Output the (X, Y) coordinate of the center of the cell containing the given text.  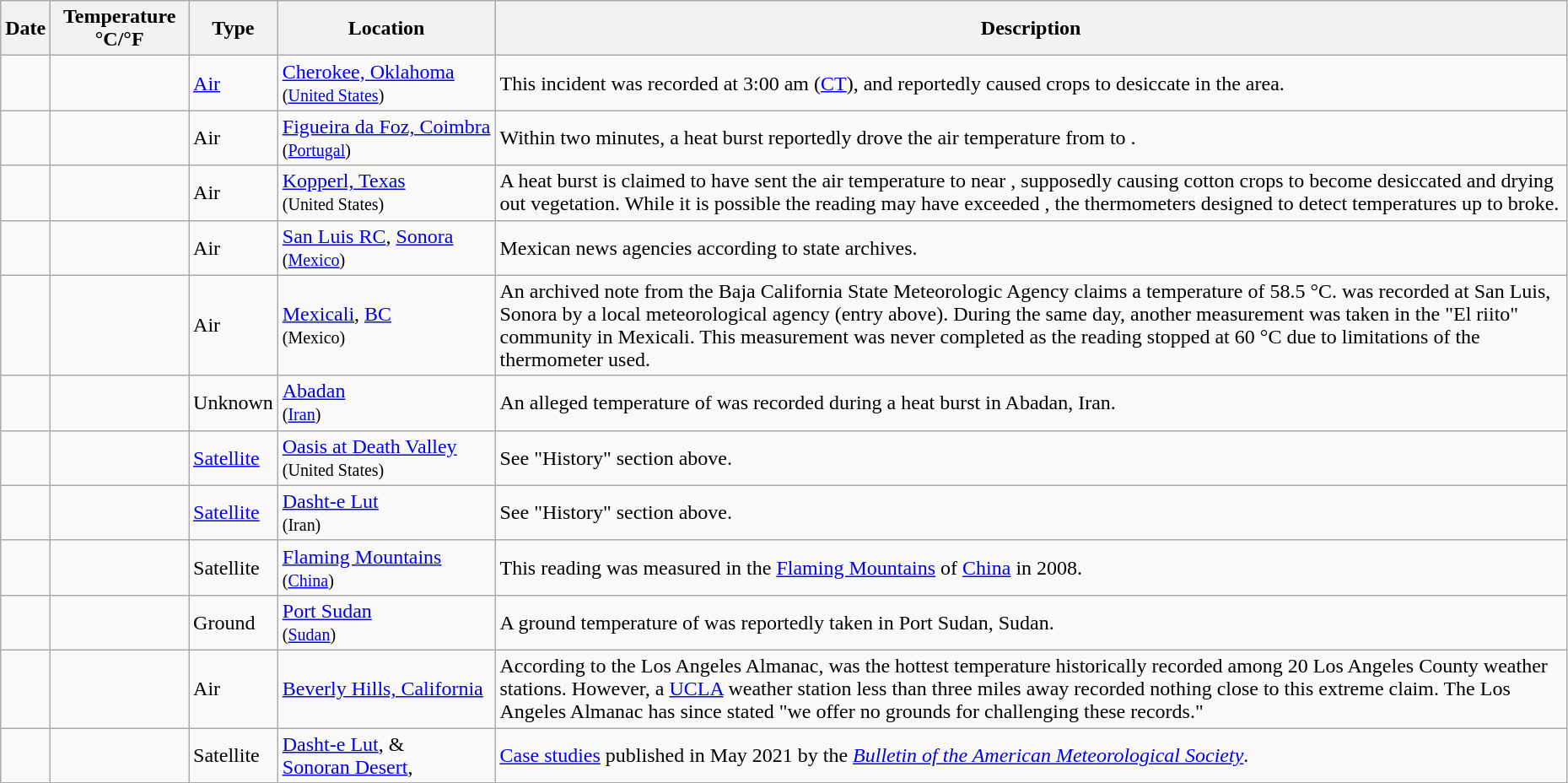
Cherokee, Oklahoma(United States) (386, 83)
Mexicali, BC(Mexico) (386, 326)
Case studies published in May 2021 by the Bulletin of the American Meteorological Society. (1031, 754)
Figueira da Foz, Coimbra(Portugal) (386, 138)
This incident was recorded at 3:00 am (CT), and reportedly caused crops to desiccate in the area. (1031, 83)
Flaming Mountains(China) (386, 567)
Beverly Hills, California (386, 688)
Within two minutes, a heat burst reportedly drove the air temperature from to . (1031, 138)
San Luis RC, Sonora(Mexico) (386, 248)
Type (234, 29)
Mexican news agencies according to state archives. (1031, 248)
Location (386, 29)
Dasht-e Lut, & Sonoran Desert, (386, 754)
Kopperl, Texas(United States) (386, 192)
Port Sudan(Sudan) (386, 623)
Abadan(Iran) (386, 403)
Oasis at Death Valley(United States) (386, 457)
An alleged temperature of was recorded during a heat burst in Abadan, Iran. (1031, 403)
Date (25, 29)
Unknown (234, 403)
This reading was measured in the Flaming Mountains of China in 2008. (1031, 567)
A ground temperature of was reportedly taken in Port Sudan, Sudan. (1031, 623)
Ground (234, 623)
Temperature °C/°F (120, 29)
Dasht-e Lut(Iran) (386, 513)
Description (1031, 29)
